Locate the cell with the specified text and output its [X, Y] center coordinate. 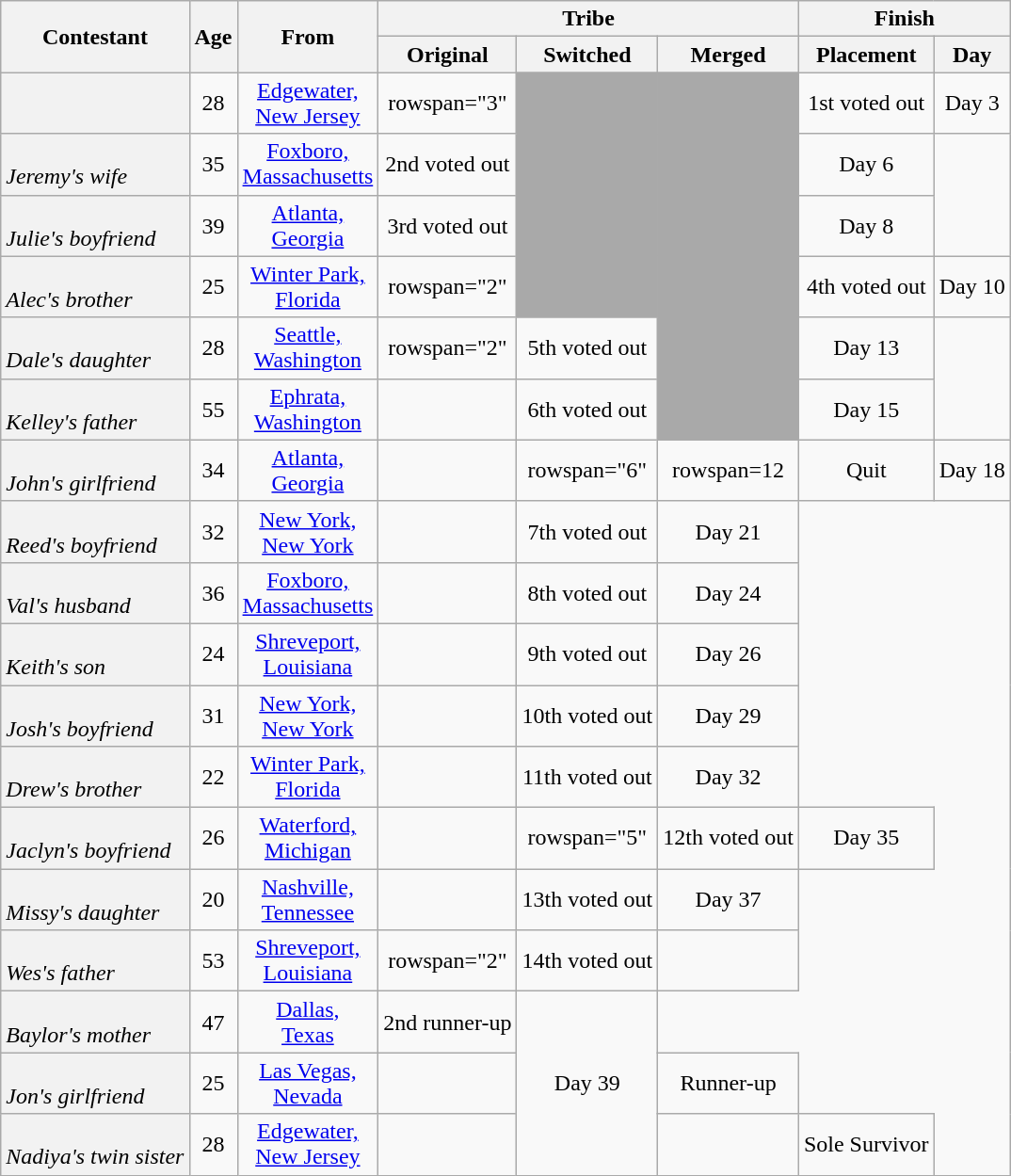
53 [213, 960]
35 [213, 164]
rowspan="3" [448, 104]
24 [213, 653]
Jon's girlfriend [95, 1083]
Alec's brother [95, 286]
6th voted out [587, 409]
22 [213, 778]
Switched [587, 55]
Day 37 [729, 900]
34 [213, 471]
John's girlfriend [95, 471]
Day 3 [971, 104]
10th voted out [587, 716]
Sole Survivor [866, 1145]
Dale's daughter [95, 348]
Day 29 [729, 716]
rowspan=12 [729, 471]
Kelley's father [95, 409]
9th voted out [587, 653]
Placement [866, 55]
55 [213, 409]
rowspan="5" [587, 838]
Day 8 [866, 226]
Day 6 [866, 164]
Reed's boyfriend [95, 531]
Missy's daughter [95, 900]
Day 15 [866, 409]
Day 18 [971, 471]
Merged [729, 55]
Waterford,Michigan [308, 838]
1st voted out [866, 104]
Original [448, 55]
8th voted out [587, 593]
3rd voted out [448, 226]
12th voted out [729, 838]
Seattle,Washington [308, 348]
31 [213, 716]
Ephrata,Washington [308, 409]
39 [213, 226]
Day 24 [729, 593]
rowspan="6" [587, 471]
Dallas,Texas [308, 1023]
Day 21 [729, 531]
Las Vegas,Nevada [308, 1083]
Day 35 [866, 838]
32 [213, 531]
47 [213, 1023]
Day 26 [729, 653]
Julie's boyfriend [95, 226]
Val's husband [95, 593]
Nashville,Tennessee [308, 900]
Nadiya's twin sister [95, 1145]
Drew's brother [95, 778]
2nd runner-up [448, 1023]
7th voted out [587, 531]
Keith's son [95, 653]
Day 39 [587, 1083]
13th voted out [587, 900]
Quit [866, 471]
11th voted out [587, 778]
26 [213, 838]
36 [213, 593]
Tribe [589, 19]
Day 10 [971, 286]
Jeremy's wife [95, 164]
2nd voted out [448, 164]
4th voted out [866, 286]
Runner-up [729, 1083]
Baylor's mother [95, 1023]
Josh's boyfriend [95, 716]
Day 32 [729, 778]
20 [213, 900]
Day [971, 55]
5th voted out [587, 348]
Age [213, 37]
From [308, 37]
Finish [904, 19]
14th voted out [587, 960]
Contestant [95, 37]
Jaclyn's boyfriend [95, 838]
Day 13 [866, 348]
Wes's father [95, 960]
